From the cell containing the given text, extract its center point as [X, Y] coordinate. 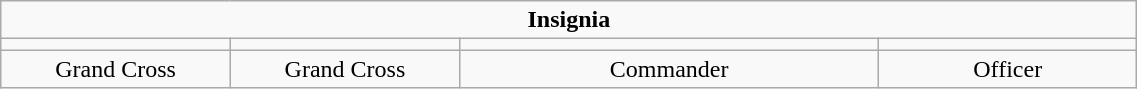
Insignia [569, 20]
Officer [1008, 69]
Commander [670, 69]
